Return [X, Y] of the center of cell containing provided text 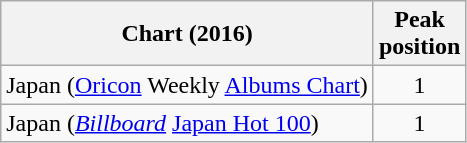
Japan (Oricon Weekly Albums Chart) [188, 85]
Japan (Billboard Japan Hot 100) [188, 123]
Peakposition [419, 34]
Chart (2016) [188, 34]
